For the text-containing cell, return its midpoint in [X, Y] coordinate format. 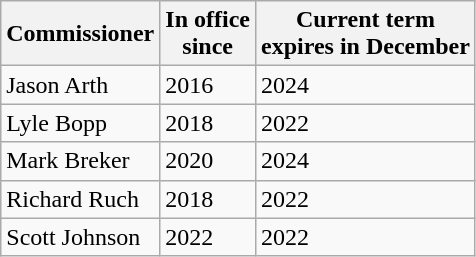
Richard Ruch [80, 199]
2016 [208, 85]
In officesince [208, 34]
Current termexpires in December [366, 34]
Scott Johnson [80, 237]
Commissioner [80, 34]
Jason Arth [80, 85]
Lyle Bopp [80, 123]
Mark Breker [80, 161]
2020 [208, 161]
